From the cell containing the given text, extract its center point as [x, y] coordinate. 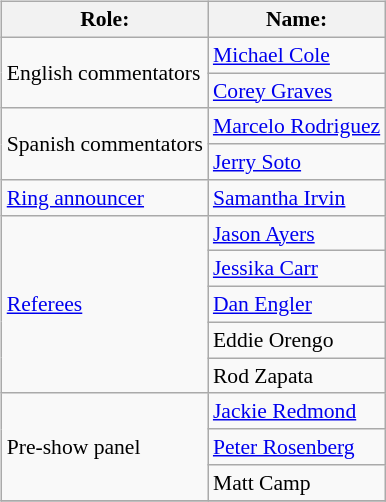
Matt Camp [296, 483]
Marcelo Rodriguez [296, 126]
Name: [296, 20]
Referees [105, 304]
Jackie Redmond [296, 411]
Corey Graves [296, 91]
Samantha Irvin [296, 198]
Michael Cole [296, 55]
Jason Ayers [296, 233]
Pre-show panel [105, 446]
Jerry Soto [296, 162]
Ring announcer [105, 198]
Eddie Orengo [296, 340]
Rod Zapata [296, 376]
Spanish commentators [105, 144]
Role: [105, 20]
Jessika Carr [296, 269]
Dan Engler [296, 305]
English commentators [105, 72]
Peter Rosenberg [296, 447]
